Output the [X, Y] coordinate of the center of the cell containing the given text.  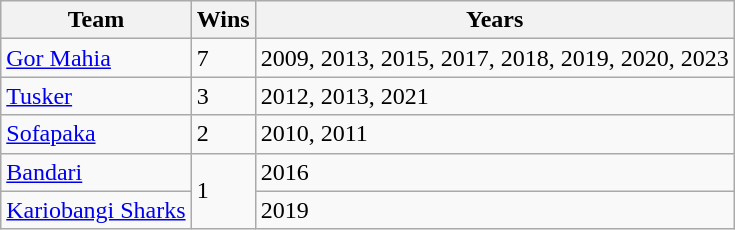
2016 [494, 172]
Gor Mahia [96, 58]
2019 [494, 210]
Team [96, 20]
Wins [223, 20]
2012, 2013, 2021 [494, 96]
2010, 2011 [494, 134]
Years [494, 20]
Tusker [96, 96]
2 [223, 134]
Kariobangi Sharks [96, 210]
7 [223, 58]
Bandari [96, 172]
Sofapaka [96, 134]
3 [223, 96]
1 [223, 191]
2009, 2013, 2015, 2017, 2018, 2019, 2020, 2023 [494, 58]
